For the text-containing cell, return its midpoint in (X, Y) coordinate format. 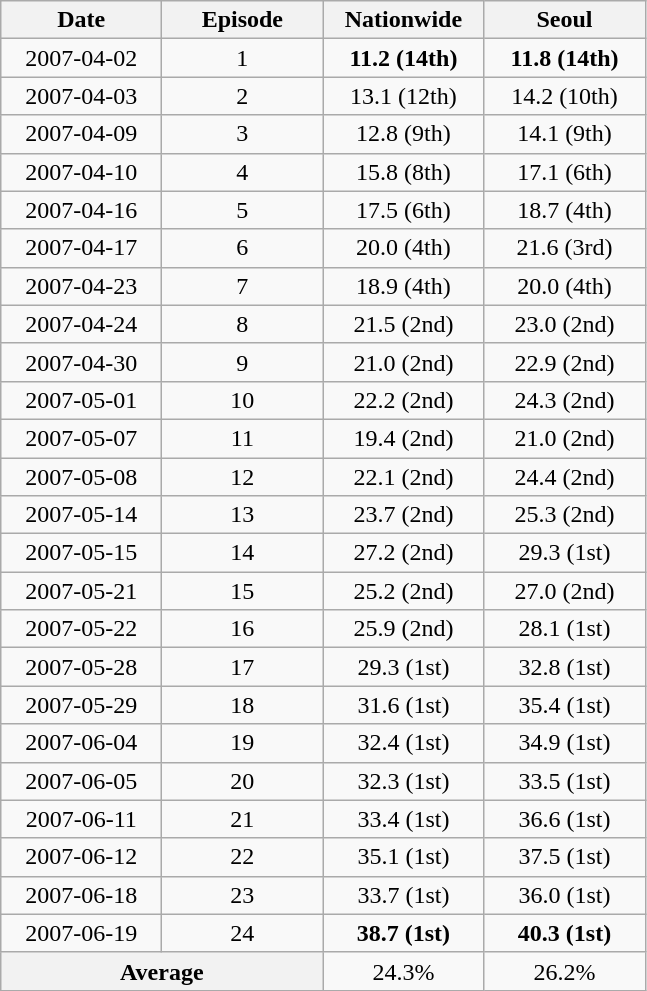
20 (242, 781)
2007-05-21 (82, 591)
7 (242, 286)
2007-05-01 (82, 400)
16 (242, 629)
21 (242, 819)
23.0 (2nd) (564, 324)
2007-05-14 (82, 515)
18.7 (4th) (564, 210)
2007-06-19 (82, 933)
5 (242, 210)
2007-04-16 (82, 210)
11.2 (14th) (404, 58)
24.3 (2nd) (564, 400)
17.5 (6th) (404, 210)
2007-06-18 (82, 895)
14.2 (10th) (564, 96)
33.5 (1st) (564, 781)
2007-04-23 (82, 286)
19 (242, 743)
37.5 (1st) (564, 857)
Date (82, 20)
4 (242, 172)
2 (242, 96)
24 (242, 933)
14 (242, 553)
Average (162, 971)
Seoul (564, 20)
12 (242, 477)
31.6 (1st) (404, 705)
28.1 (1st) (564, 629)
2007-05-29 (82, 705)
2007-06-12 (82, 857)
21.6 (3rd) (564, 248)
32.8 (1st) (564, 667)
22.2 (2nd) (404, 400)
2007-04-09 (82, 134)
1 (242, 58)
40.3 (1st) (564, 933)
2007-05-07 (82, 438)
12.8 (9th) (404, 134)
15 (242, 591)
35.1 (1st) (404, 857)
Episode (242, 20)
32.3 (1st) (404, 781)
17.1 (6th) (564, 172)
22.1 (2nd) (404, 477)
2007-04-03 (82, 96)
24.4 (2nd) (564, 477)
27.2 (2nd) (404, 553)
25.2 (2nd) (404, 591)
2007-04-30 (82, 362)
2007-04-10 (82, 172)
2007-06-05 (82, 781)
32.4 (1st) (404, 743)
19.4 (2nd) (404, 438)
13 (242, 515)
10 (242, 400)
27.0 (2nd) (564, 591)
26.2% (564, 971)
14.1 (9th) (564, 134)
2007-05-22 (82, 629)
22 (242, 857)
8 (242, 324)
33.4 (1st) (404, 819)
6 (242, 248)
9 (242, 362)
38.7 (1st) (404, 933)
24.3% (404, 971)
2007-05-28 (82, 667)
34.9 (1st) (564, 743)
36.6 (1st) (564, 819)
2007-05-08 (82, 477)
25.3 (2nd) (564, 515)
3 (242, 134)
11 (242, 438)
18 (242, 705)
36.0 (1st) (564, 895)
2007-06-11 (82, 819)
17 (242, 667)
2007-05-15 (82, 553)
2007-04-17 (82, 248)
Nationwide (404, 20)
23.7 (2nd) (404, 515)
15.8 (8th) (404, 172)
2007-06-04 (82, 743)
22.9 (2nd) (564, 362)
23 (242, 895)
2007-04-24 (82, 324)
13.1 (12th) (404, 96)
11.8 (14th) (564, 58)
25.9 (2nd) (404, 629)
21.5 (2nd) (404, 324)
18.9 (4th) (404, 286)
33.7 (1st) (404, 895)
2007-04-02 (82, 58)
35.4 (1st) (564, 705)
